Output the [x, y] coordinate of the center of the cell containing the given text.  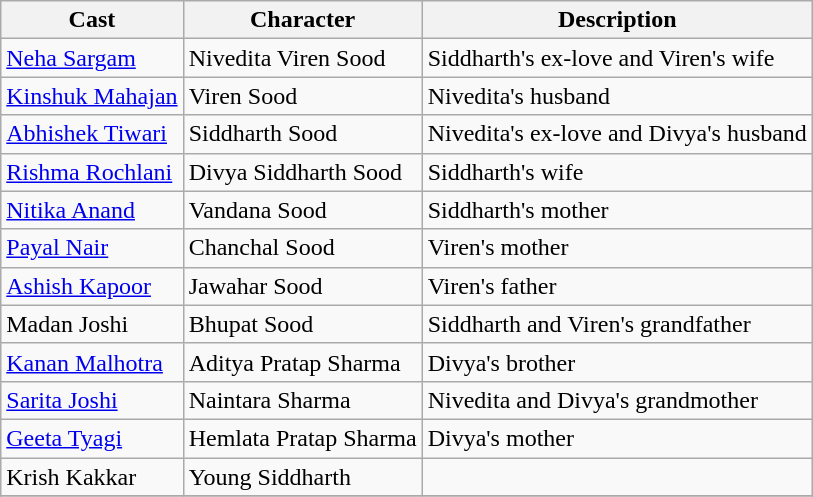
Description [617, 20]
Divya's brother [617, 362]
Nivedita's ex-love and Divya's husband [617, 134]
Divya's mother [617, 438]
Viren's mother [617, 248]
Neha Sargam [92, 58]
Aditya Pratap Sharma [302, 362]
Hemlata Pratap Sharma [302, 438]
Nivedita Viren Sood [302, 58]
Rishma Rochlani [92, 172]
Payal Nair [92, 248]
Kinshuk Mahajan [92, 96]
Ashish Kapoor [92, 286]
Krish Kakkar [92, 477]
Viren's father [617, 286]
Naintara Sharma [302, 400]
Siddharth's mother [617, 210]
Siddharth and Viren's grandfather [617, 324]
Nivedita and Divya's grandmother [617, 400]
Geeta Tyagi [92, 438]
Nivedita's husband [617, 96]
Chanchal Sood [302, 248]
Nitika Anand [92, 210]
Kanan Malhotra [92, 362]
Siddharth Sood [302, 134]
Cast [92, 20]
Sarita Joshi [92, 400]
Madan Joshi [92, 324]
Character [302, 20]
Bhupat Sood [302, 324]
Jawahar Sood [302, 286]
Siddharth's wife [617, 172]
Viren Sood [302, 96]
Abhishek Tiwari [92, 134]
Divya Siddharth Sood [302, 172]
Young Siddharth [302, 477]
Vandana Sood [302, 210]
Siddharth's ex-love and Viren's wife [617, 58]
